Search for the cell housing the specified text and yield its [X, Y] center coordinate. 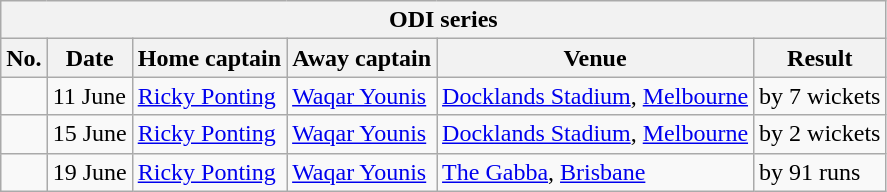
15 June [90, 134]
11 June [90, 96]
Date [90, 58]
The Gabba, Brisbane [596, 172]
Venue [596, 58]
No. [24, 58]
by 2 wickets [820, 134]
19 June [90, 172]
by 7 wickets [820, 96]
Result [820, 58]
by 91 runs [820, 172]
ODI series [444, 20]
Home captain [209, 58]
Away captain [362, 58]
